Detect which cell encompasses the target text, then output its (x, y) center coordinate. 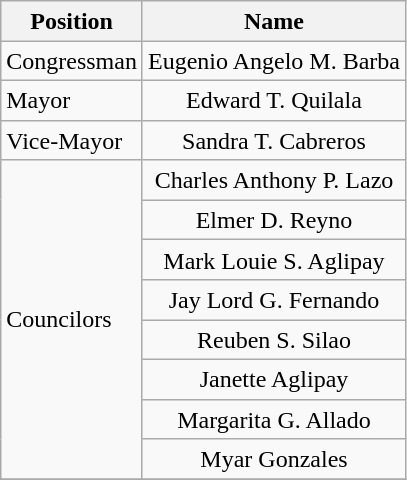
Councilors (72, 320)
Margarita G. Allado (274, 419)
Charles Anthony P. Lazo (274, 180)
Eugenio Angelo M. Barba (274, 61)
Janette Aglipay (274, 379)
Congressman (72, 61)
Reuben S. Silao (274, 340)
Position (72, 21)
Mark Louie S. Aglipay (274, 260)
Name (274, 21)
Edward T. Quilala (274, 100)
Elmer D. Reyno (274, 220)
Vice-Mayor (72, 140)
Myar Gonzales (274, 459)
Mayor (72, 100)
Jay Lord G. Fernando (274, 300)
Sandra T. Cabreros (274, 140)
